Output the [X, Y] coordinate of the center of the cell containing the given text.  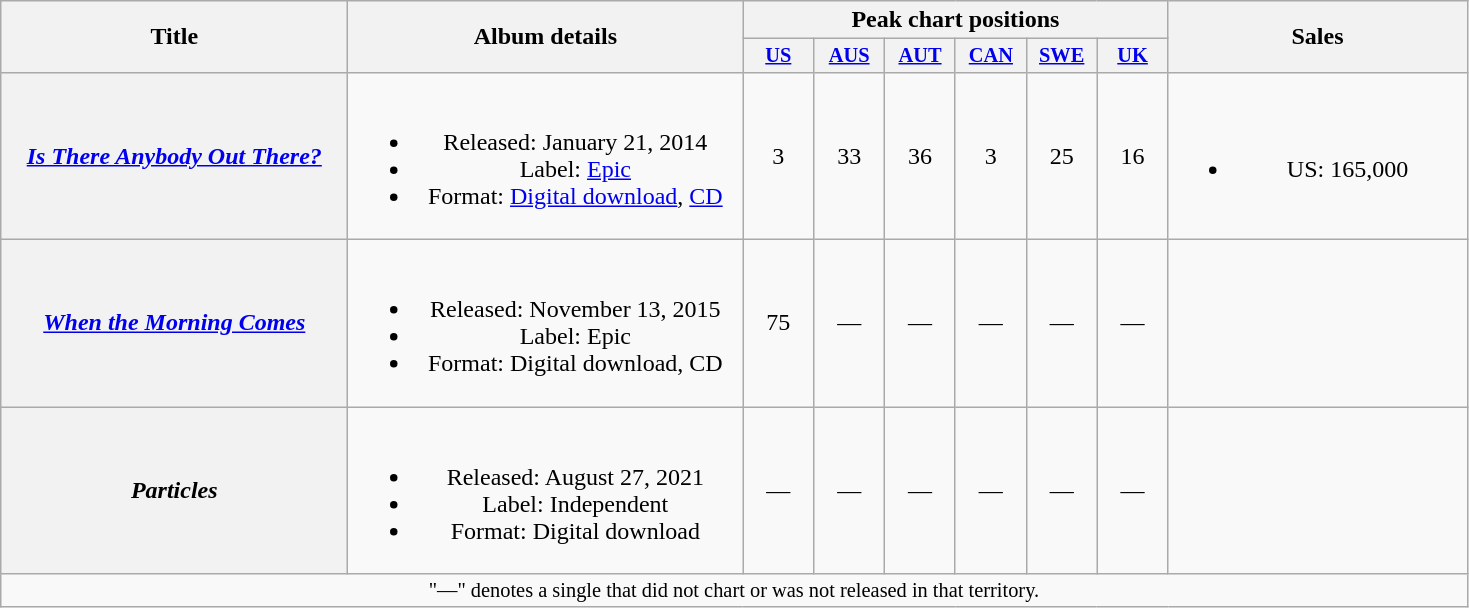
US [778, 56]
SWE [1062, 56]
US: 165,000 [1318, 156]
36 [920, 156]
33 [850, 156]
Album details [546, 37]
Released: January 21, 2014Label: EpicFormat: Digital download, CD [546, 156]
Particles [174, 490]
75 [778, 324]
Released: August 27, 2021Label: IndependentFormat: Digital download [546, 490]
Released: November 13, 2015Label: EpicFormat: Digital download, CD [546, 324]
When the Morning Comes [174, 324]
16 [1132, 156]
Peak chart positions [956, 20]
CAN [990, 56]
25 [1062, 156]
AUT [920, 56]
Sales [1318, 37]
"—" denotes a single that did not chart or was not released in that territory. [734, 591]
UK [1132, 56]
Is There Anybody Out There? [174, 156]
AUS [850, 56]
Title [174, 37]
